Scan for the cell matching the given text and deliver its (X, Y) coordinate at center. 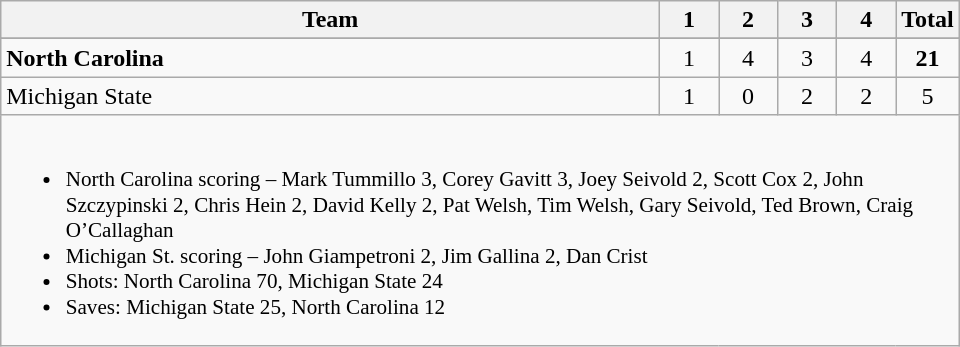
Team (330, 20)
Michigan State (330, 96)
Total (928, 20)
0 (748, 96)
North Carolina (330, 58)
5 (928, 96)
21 (928, 58)
